Find where the given text appears and provide that cell's center as (x, y) coordinate. 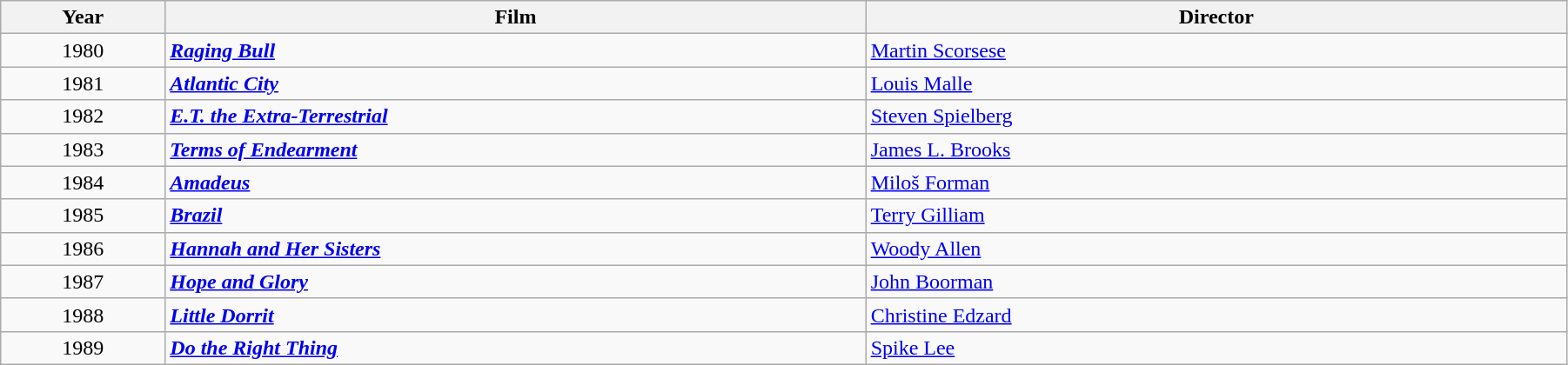
1985 (84, 216)
Amadeus (515, 182)
Atlantic City (515, 83)
Miloš Forman (1216, 182)
John Boorman (1216, 282)
1981 (84, 83)
1988 (84, 315)
Hannah and Her Sisters (515, 249)
E.T. the Extra-Terrestrial (515, 116)
1987 (84, 282)
1982 (84, 116)
1986 (84, 249)
Christine Edzard (1216, 315)
Director (1216, 17)
James L. Brooks (1216, 149)
Year (84, 17)
Hope and Glory (515, 282)
1984 (84, 182)
1983 (84, 149)
Spike Lee (1216, 348)
Terms of Endearment (515, 149)
1980 (84, 50)
Little Dorrit (515, 315)
Terry Gilliam (1216, 216)
Film (515, 17)
Brazil (515, 216)
Woody Allen (1216, 249)
Louis Malle (1216, 83)
Raging Bull (515, 50)
Do the Right Thing (515, 348)
Martin Scorsese (1216, 50)
1989 (84, 348)
Steven Spielberg (1216, 116)
